Search for the cell housing the specified text and yield its (x, y) center coordinate. 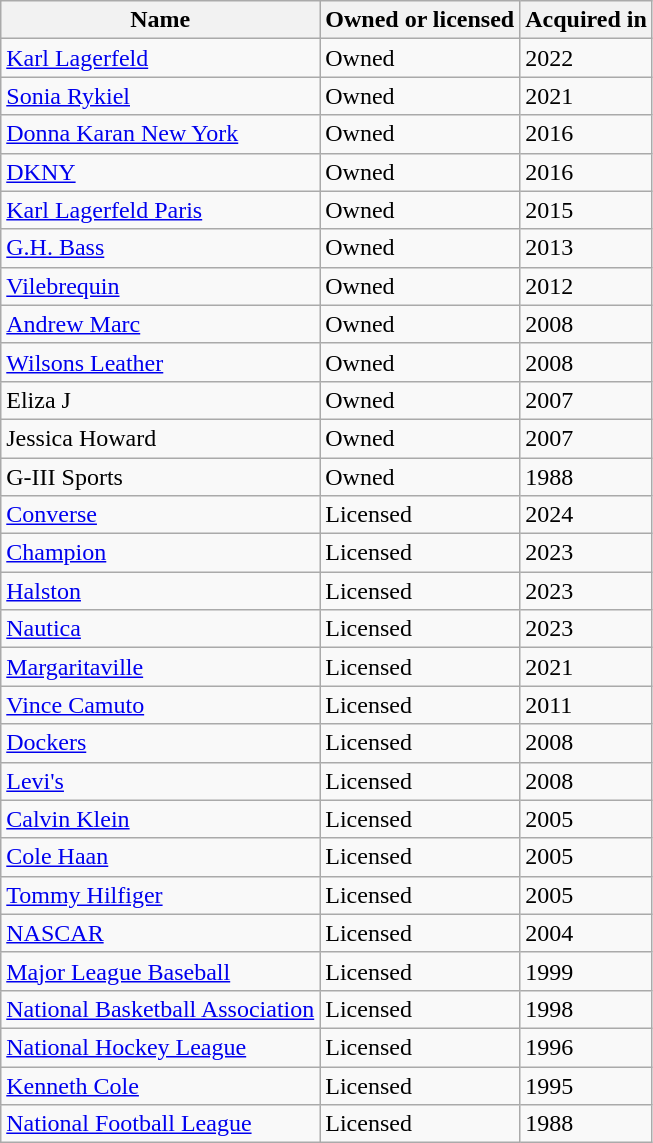
National Hockey League (160, 1047)
National Football League (160, 1124)
2004 (586, 933)
2015 (586, 210)
Calvin Klein (160, 819)
2013 (586, 248)
Andrew Marc (160, 324)
Karl Lagerfeld (160, 58)
1995 (586, 1085)
Halston (160, 591)
National Basketball Association (160, 1009)
Converse (160, 515)
Name (160, 20)
1999 (586, 971)
Jessica Howard (160, 438)
Vince Camuto (160, 705)
1998 (586, 1009)
2022 (586, 58)
Tommy Hilfiger (160, 895)
Sonia Rykiel (160, 96)
2011 (586, 705)
Kenneth Cole (160, 1085)
Acquired in (586, 20)
G-III Sports (160, 477)
Eliza J (160, 400)
Major League Baseball (160, 971)
Wilsons Leather (160, 362)
Nautica (160, 629)
Karl Lagerfeld Paris (160, 210)
Margaritaville (160, 667)
NASCAR (160, 933)
DKNY (160, 172)
Vilebrequin (160, 286)
Dockers (160, 743)
Cole Haan (160, 857)
Owned or licensed (420, 20)
2024 (586, 515)
Donna Karan New York (160, 134)
Champion (160, 553)
Levi's (160, 781)
2012 (586, 286)
G.H. Bass (160, 248)
1996 (586, 1047)
